Scan for the cell matching the given text and deliver its (X, Y) coordinate at center. 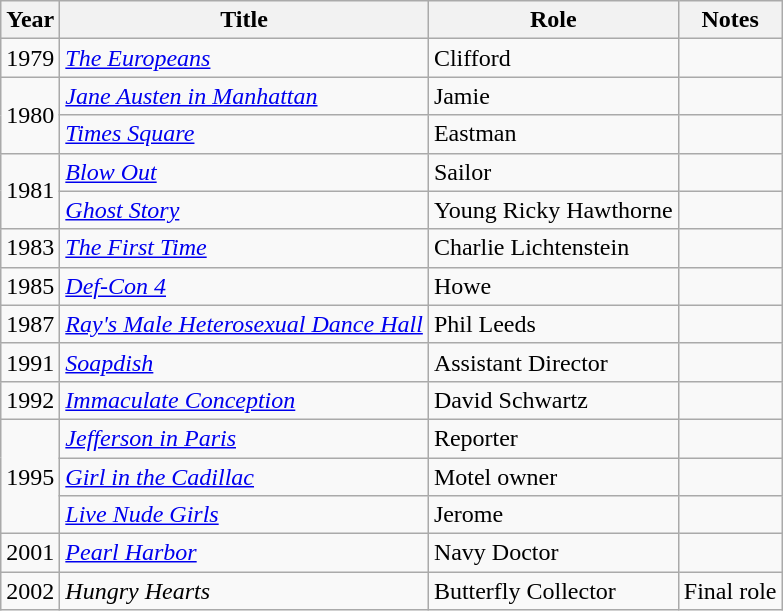
Assistant Director (553, 362)
Title (244, 20)
Live Nude Girls (244, 515)
Phil Leeds (553, 324)
1979 (30, 58)
Jane Austen in Manhattan (244, 96)
Def-Con 4 (244, 286)
1992 (30, 400)
Ghost Story (244, 210)
1983 (30, 248)
The Europeans (244, 58)
Pearl Harbor (244, 553)
Sailor (553, 172)
Times Square (244, 134)
Hungry Hearts (244, 591)
Notes (730, 20)
Young Ricky Hawthorne (553, 210)
1995 (30, 476)
Eastman (553, 134)
Butterfly Collector (553, 591)
Howe (553, 286)
Charlie Lichtenstein (553, 248)
2002 (30, 591)
The First Time (244, 248)
Motel owner (553, 477)
Role (553, 20)
Girl in the Cadillac (244, 477)
Clifford (553, 58)
Year (30, 20)
Jerome (553, 515)
2001 (30, 553)
Jefferson in Paris (244, 438)
Final role (730, 591)
Blow Out (244, 172)
Immaculate Conception (244, 400)
1985 (30, 286)
1981 (30, 191)
David Schwartz (553, 400)
1991 (30, 362)
1987 (30, 324)
Ray's Male Heterosexual Dance Hall (244, 324)
Soapdish (244, 362)
Navy Doctor (553, 553)
Jamie (553, 96)
1980 (30, 115)
Reporter (553, 438)
